For the text-containing cell, return its midpoint in (X, Y) coordinate format. 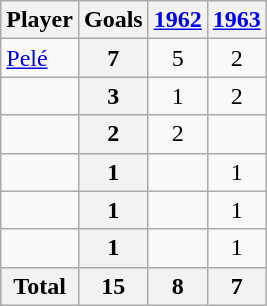
8 (178, 286)
Pelé (40, 58)
Goals (113, 20)
1962 (178, 20)
Player (40, 20)
3 (113, 96)
5 (178, 58)
1963 (236, 20)
15 (113, 286)
Total (40, 286)
